For the text-containing cell, return its midpoint in [x, y] coordinate format. 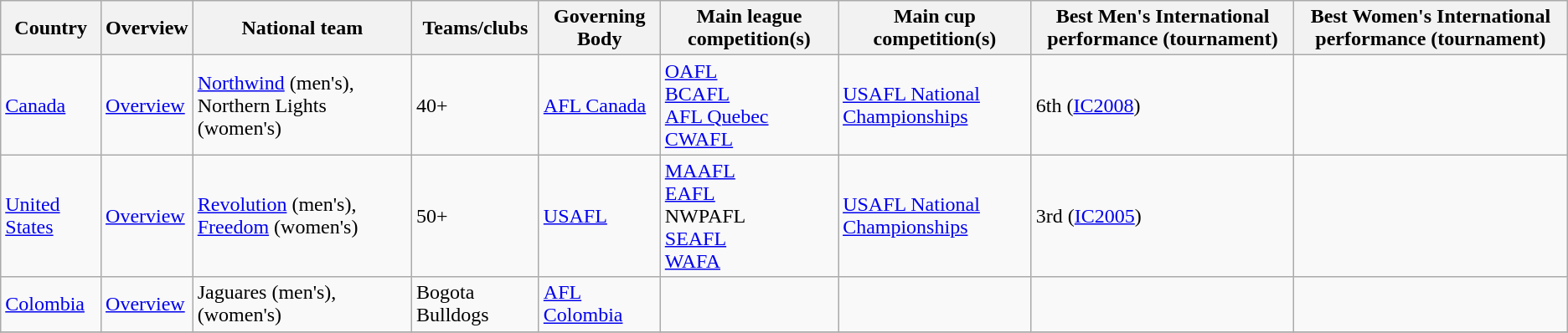
Best Men's International performance (tournament) [1163, 28]
40+ [475, 105]
OAFLBCAFLAFL QuebecCWAFL [749, 105]
3rd (IC2005) [1163, 216]
Northwind (men's), Northern Lights (women's) [302, 105]
Bogota Bulldogs [475, 305]
Jaguares (men's), (women's) [302, 305]
Country [51, 28]
AFL Canada [600, 105]
AFL Colombia [600, 305]
National team [302, 28]
MAAFLEAFLNWPAFLSEAFLWAFA [749, 216]
Governing Body [600, 28]
6th (IC2008) [1163, 105]
Revolution (men's), Freedom (women's) [302, 216]
Colombia [51, 305]
United States [51, 216]
Canada [51, 105]
50+ [475, 216]
Best Women's International performance (tournament) [1431, 28]
Main cup competition(s) [935, 28]
USAFL [600, 216]
Main league competition(s) [749, 28]
Teams/clubs [475, 28]
